Detect which cell encompasses the target text, then output its [x, y] center coordinate. 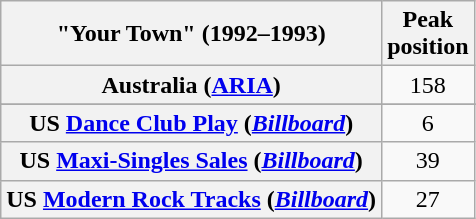
US Modern Rock Tracks (Billboard) [192, 199]
39 [428, 161]
"Your Town" (1992–1993) [192, 34]
Peakposition [428, 34]
6 [428, 123]
US Maxi-Singles Sales (Billboard) [192, 161]
27 [428, 199]
158 [428, 85]
US Dance Club Play (Billboard) [192, 123]
Australia (ARIA) [192, 85]
